Return the (X, Y) coordinate for the center point of the cell that contains the specified text.  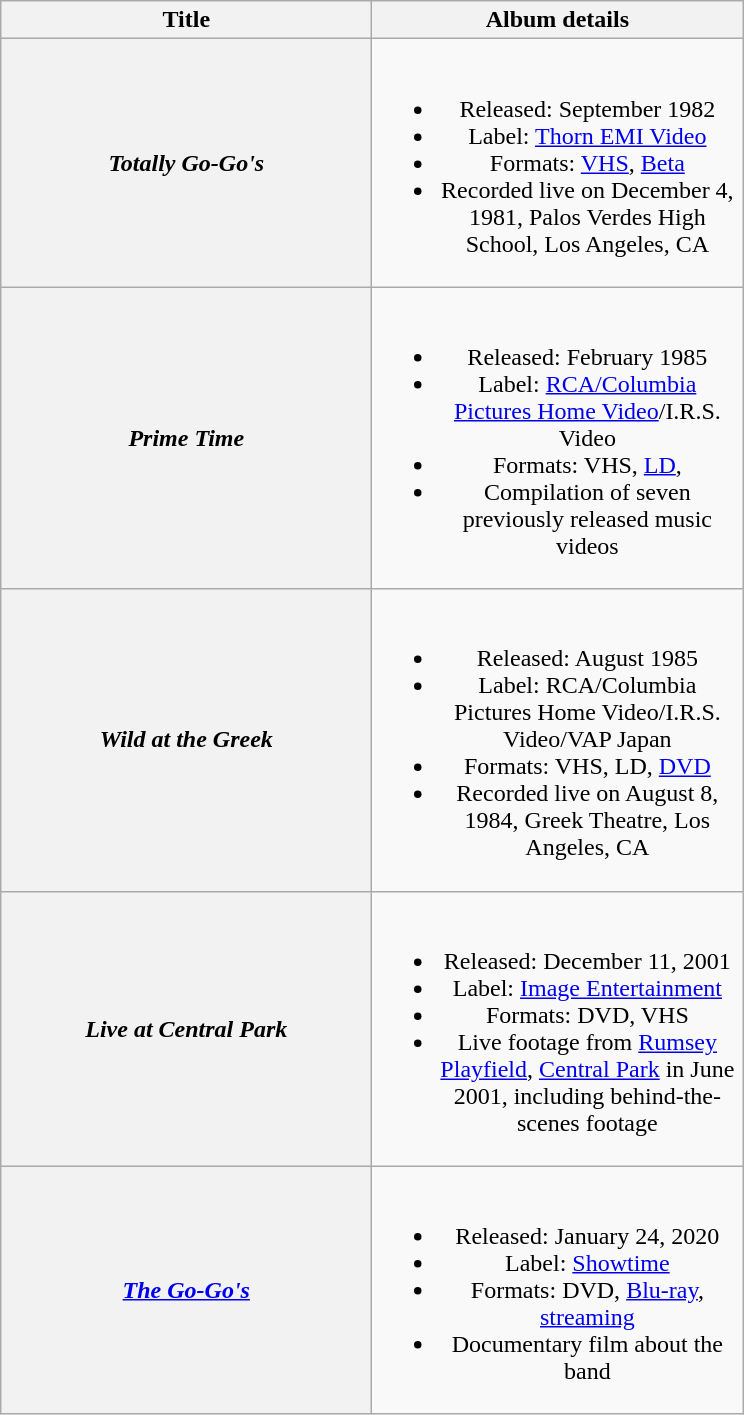
Prime Time (186, 438)
The Go-Go's (186, 1290)
Live at Central Park (186, 1028)
Released: September 1982Label: Thorn EMI VideoFormats: VHS, BetaRecorded live on December 4, 1981, Palos Verdes High School, Los Angeles, CA (558, 163)
Title (186, 20)
Album details (558, 20)
Released: January 24, 2020Label: ShowtimeFormats: DVD, Blu-ray, streamingDocumentary film about the band (558, 1290)
Released: February 1985Label: RCA/Columbia Pictures Home Video/I.R.S. VideoFormats: VHS, LD,Compilation of seven previously released music videos (558, 438)
Wild at the Greek (186, 740)
Totally Go-Go's (186, 163)
